Scan for the cell matching the given text and deliver its [x, y] coordinate at center. 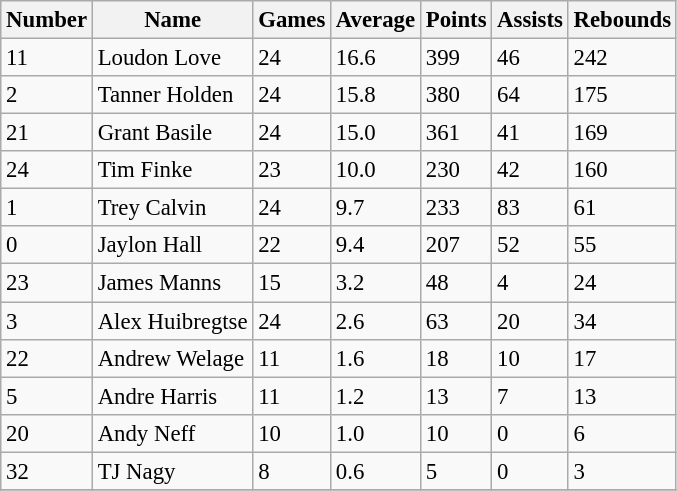
10.0 [376, 170]
15 [292, 283]
16.6 [376, 58]
42 [530, 170]
34 [622, 321]
3.2 [376, 283]
4 [530, 283]
Games [292, 20]
9.7 [376, 208]
242 [622, 58]
Rebounds [622, 20]
Tim Finke [172, 170]
15.0 [376, 133]
2 [47, 95]
41 [530, 133]
8 [292, 471]
46 [530, 58]
361 [456, 133]
399 [456, 58]
Name [172, 20]
6 [622, 433]
52 [530, 245]
7 [530, 396]
Grant Basile [172, 133]
17 [622, 358]
55 [622, 245]
32 [47, 471]
21 [47, 133]
Andrew Welage [172, 358]
15.8 [376, 95]
Trey Calvin [172, 208]
Alex Huibregtse [172, 321]
230 [456, 170]
169 [622, 133]
63 [456, 321]
207 [456, 245]
Number [47, 20]
175 [622, 95]
18 [456, 358]
380 [456, 95]
Loudon Love [172, 58]
Points [456, 20]
233 [456, 208]
1.0 [376, 433]
0.6 [376, 471]
James Manns [172, 283]
160 [622, 170]
61 [622, 208]
Tanner Holden [172, 95]
1.6 [376, 358]
83 [530, 208]
Jaylon Hall [172, 245]
1.2 [376, 396]
Andy Neff [172, 433]
9.4 [376, 245]
48 [456, 283]
64 [530, 95]
2.6 [376, 321]
1 [47, 208]
Average [376, 20]
TJ Nagy [172, 471]
Andre Harris [172, 396]
Assists [530, 20]
